Capture the cell that displays the provided text and extract its (X, Y) central coordinate. 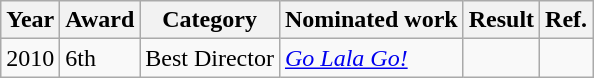
Category (210, 20)
2010 (30, 58)
Award (100, 20)
Best Director (210, 58)
6th (100, 58)
Ref. (566, 20)
Nominated work (371, 20)
Result (501, 20)
Go Lala Go! (371, 58)
Year (30, 20)
